Extract the [x, y] coordinate from the center of the cell holding the provided text.  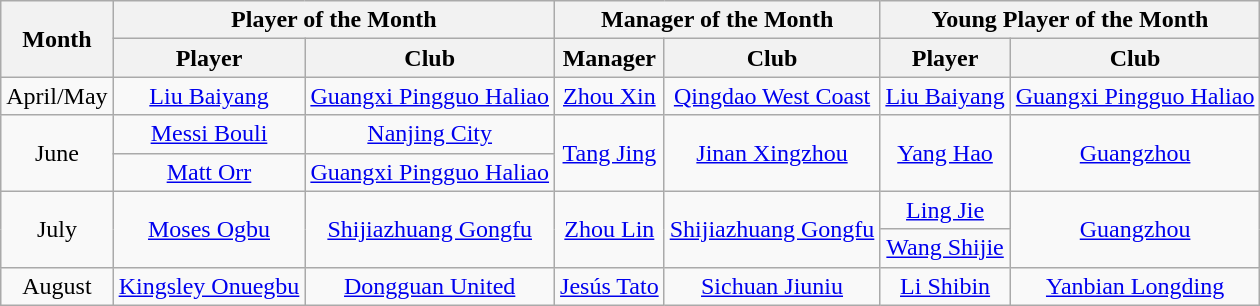
Jinan Xingzhou [772, 153]
Yang Hao [945, 153]
April/May [57, 96]
Kingsley Onuegbu [209, 286]
Ling Jie [945, 210]
Sichuan Jiuniu [772, 286]
Tang Jing [610, 153]
Li Shibin [945, 286]
June [57, 153]
Qingdao West Coast [772, 96]
Manager [610, 58]
Manager of the Month [718, 20]
Zhou Lin [610, 229]
Matt Orr [209, 172]
Wang Shijie [945, 248]
Month [57, 39]
Dongguan United [430, 286]
Moses Ogbu [209, 229]
Player of the Month [334, 20]
Yanbian Longding [1135, 286]
August [57, 286]
Messi Bouli [209, 134]
Jesús Tato [610, 286]
Zhou Xin [610, 96]
Young Player of the Month [1070, 20]
July [57, 229]
Nanjing City [430, 134]
